Return the (x, y) coordinate for the center point of the cell that contains the specified text.  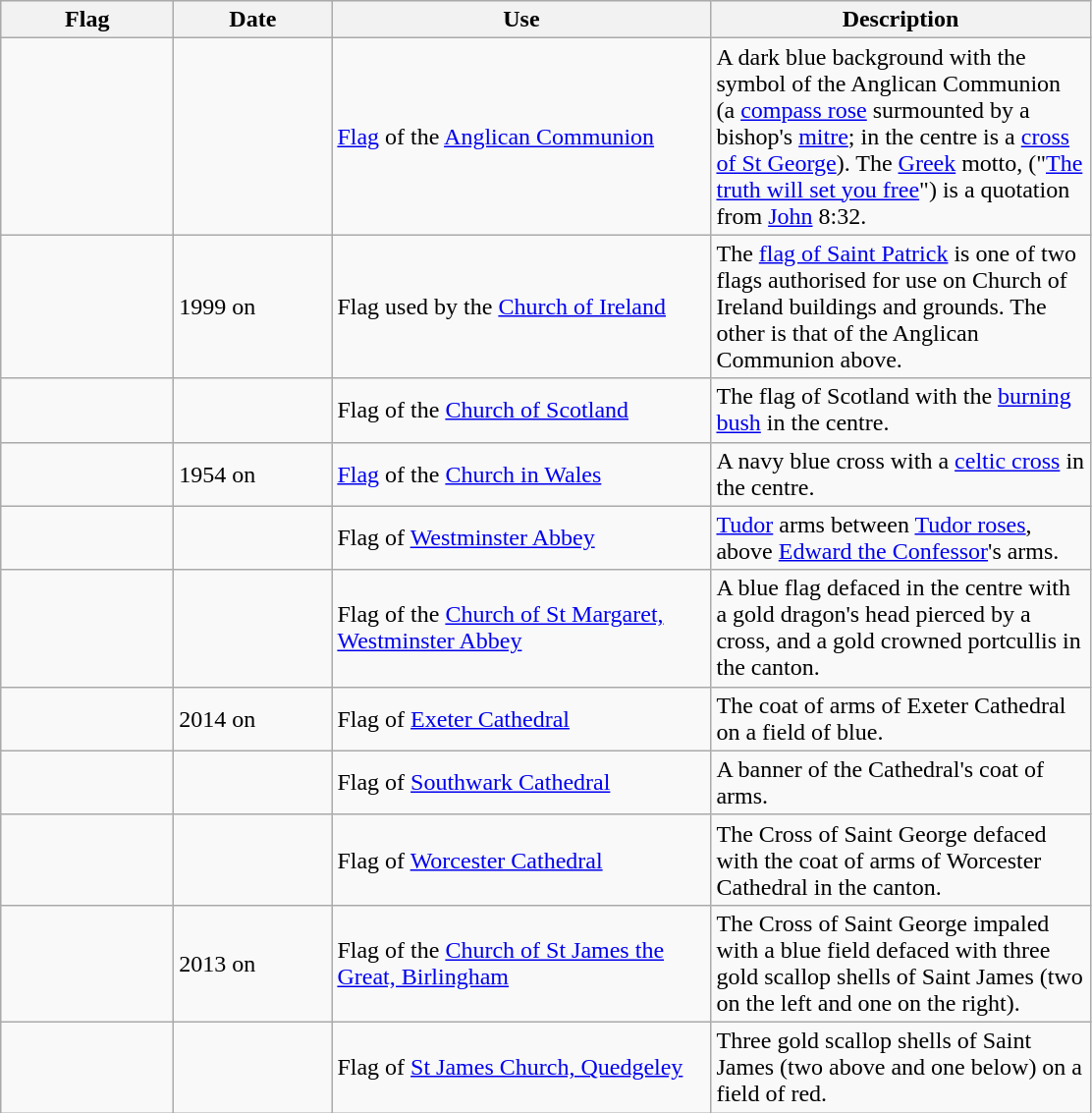
Flag of Exeter Cathedral (521, 719)
Flag of St James Church, Quedgeley (521, 1067)
Flag of the Church in Wales (521, 473)
Three gold scallop shells of Saint James (two above and one below) on a field of red. (901, 1067)
The Cross of Saint George defaced with the coat of arms of Worcester Cathedral in the canton. (901, 860)
Flag of Southwark Cathedral (521, 782)
Flag of the Church of Scotland (521, 411)
The coat of arms of Exeter Cathedral on a field of blue. (901, 719)
1954 on (253, 473)
A banner of the Cathedral's coat of arms. (901, 782)
Tudor arms between Tudor roses, above Edward the Confessor's arms. (901, 538)
Flag of Westminster Abbey (521, 538)
Flag of the Church of St James the Great, Birlingham (521, 963)
The flag of Scotland with the burning bush in the centre. (901, 411)
Flag of Worcester Cathedral (521, 860)
2014 on (253, 719)
A blue flag defaced in the centre with a gold dragon's head pierced by a cross, and a gold crowned portcullis in the canton. (901, 629)
2013 on (253, 963)
Date (253, 20)
Use (521, 20)
Flag (87, 20)
Flag of the Church of St Margaret, Westminster Abbey (521, 629)
Flag used by the Church of Ireland (521, 306)
Flag of the Anglican Communion (521, 137)
1999 on (253, 306)
Description (901, 20)
A navy blue cross with a celtic cross in the centre. (901, 473)
The Cross of Saint George impaled with a blue field defaced with three gold scallop shells of Saint James (two on the left and one on the right). (901, 963)
